Extract the [x, y] coordinate from the center of the cell holding the provided text.  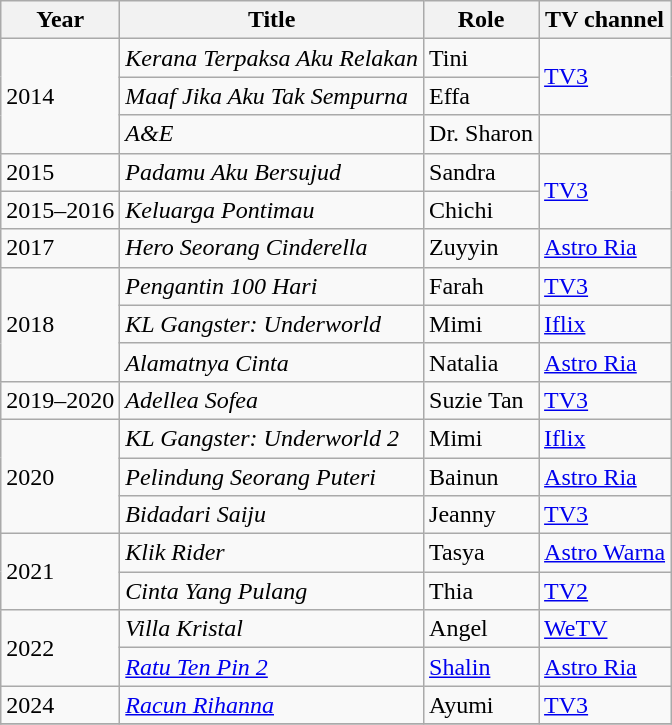
2014 [60, 96]
Pengantin 100 Hari [272, 286]
Ayumi [482, 705]
Jeanny [482, 515]
2022 [60, 648]
2015 [60, 172]
Ratu Ten Pin 2 [272, 667]
Racun Rihanna [272, 705]
Hero Seorang Cinderella [272, 248]
Year [60, 20]
Astro Warna [605, 553]
Villa Kristal [272, 629]
Thia [482, 591]
Cinta Yang Pulang [272, 591]
Keluarga Pontimau [272, 210]
2018 [60, 324]
WeTV [605, 629]
Zuyyin [482, 248]
Tini [482, 58]
Role [482, 20]
Angel [482, 629]
Sandra [482, 172]
KL Gangster: Underworld [272, 324]
Maaf Jika Aku Tak Sempurna [272, 96]
Pelindung Seorang Puteri [272, 477]
Title [272, 20]
Tasya [482, 553]
Suzie Tan [482, 400]
TV2 [605, 591]
Natalia [482, 362]
2015–2016 [60, 210]
Bainun [482, 477]
2017 [60, 248]
2020 [60, 476]
Klik Rider [272, 553]
Shalin [482, 667]
A&E [272, 134]
2019–2020 [60, 400]
2024 [60, 705]
Farah [482, 286]
Chichi [482, 210]
Bidadari Saiju [272, 515]
Effa [482, 96]
Dr. Sharon [482, 134]
Padamu Aku Bersujud [272, 172]
Kerana Terpaksa Aku Relakan [272, 58]
Alamatnya Cinta [272, 362]
2021 [60, 572]
KL Gangster: Underworld 2 [272, 438]
TV channel [605, 20]
Adellea Sofea [272, 400]
